Determine the (X, Y) coordinate at the center of the cell enclosing the given text.  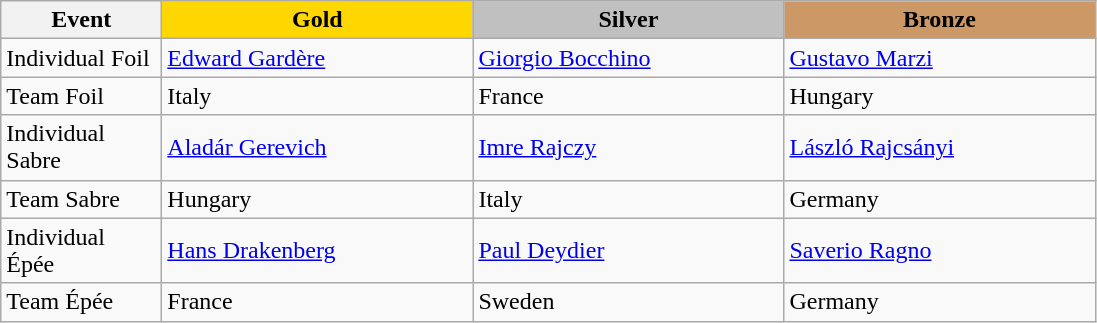
Edward Gardère (318, 58)
Team Épée (82, 302)
Paul Deydier (628, 250)
Imre Rajczy (628, 148)
Bronze (940, 20)
Silver (628, 20)
Gold (318, 20)
László Rajcsányi (940, 148)
Saverio Ragno (940, 250)
Individual Épée (82, 250)
Hans Drakenberg (318, 250)
Giorgio Bocchino (628, 58)
Aladár Gerevich (318, 148)
Individual Foil (82, 58)
Sweden (628, 302)
Team Sabre (82, 199)
Gustavo Marzi (940, 58)
Team Foil (82, 96)
Individual Sabre (82, 148)
Event (82, 20)
